Return (X, Y) of the center of cell containing provided text 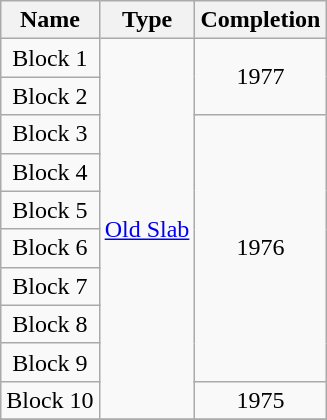
Block 4 (50, 172)
Completion (260, 20)
Type (147, 20)
Old Slab (147, 230)
1977 (260, 77)
Block 7 (50, 286)
Block 9 (50, 362)
Block 10 (50, 400)
Block 6 (50, 248)
Block 8 (50, 324)
Block 3 (50, 134)
Block 1 (50, 58)
1976 (260, 248)
1975 (260, 400)
Block 2 (50, 96)
Name (50, 20)
Block 5 (50, 210)
